Pinpoint the cell where the given text exists, returning its [x, y] midpoint coordinate. 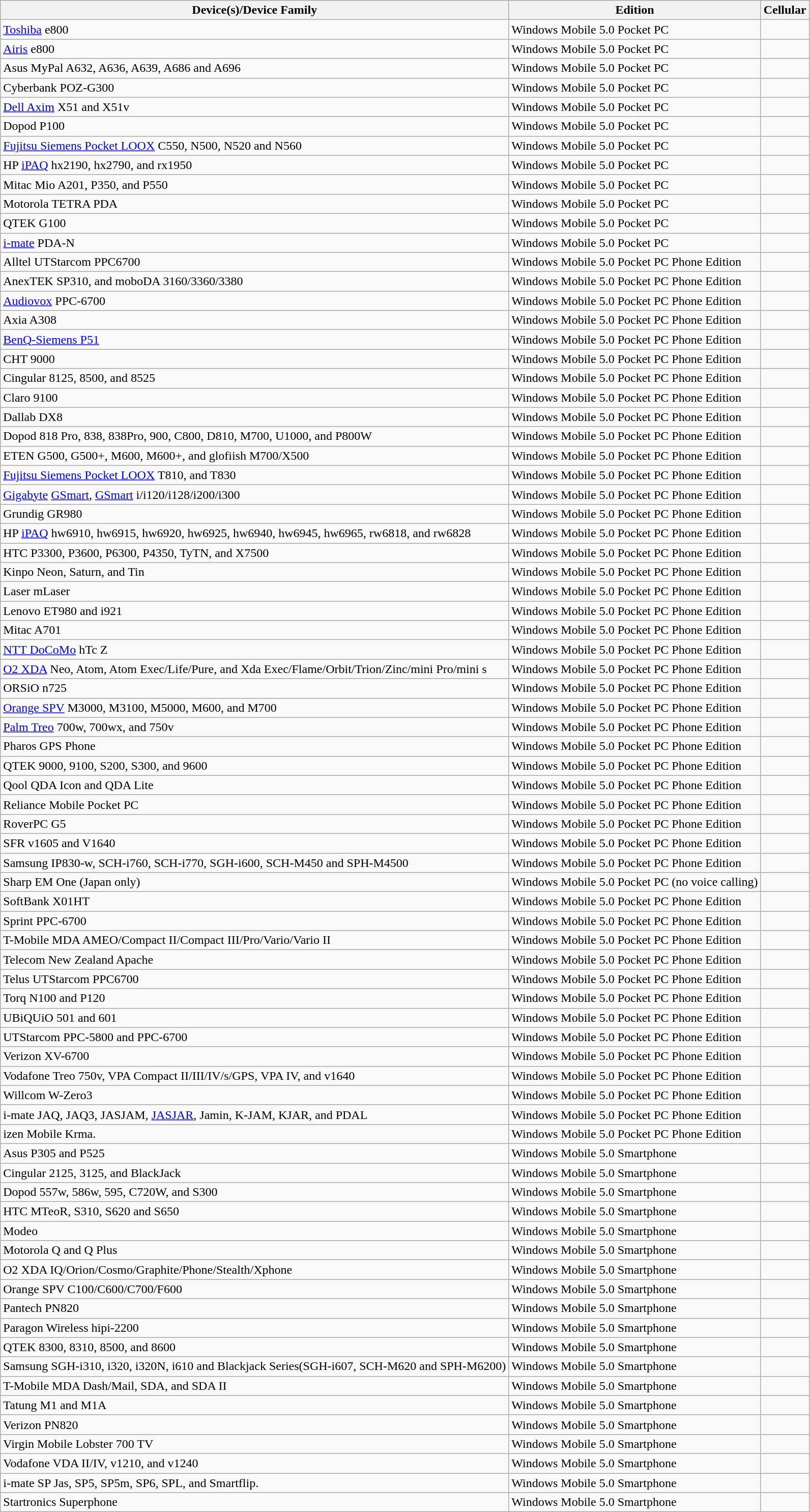
Motorola TETRA PDA [254, 204]
Torq N100 and P120 [254, 998]
Motorola Q and Q Plus [254, 1250]
Cingular 2125, 3125, and BlackJack [254, 1172]
Telecom New Zealand Apache [254, 960]
Dopod 818 Pro, 838, 838Pro, 900, C800, D810, M700, U1000, and P800W [254, 436]
ETEN G500, G500+, M600, M600+, and glofiish M700/X500 [254, 456]
Vodafone Treo 750v, VPA Compact II/III/IV/s/GPS, VPA IV, and v1640 [254, 1076]
Dallab DX8 [254, 417]
Fujitsu Siemens Pocket LOOX T810, and T830 [254, 475]
BenQ-Siemens P51 [254, 340]
Asus P305 and P525 [254, 1153]
Alltel UTStarcom PPC6700 [254, 262]
Startronics Superphone [254, 1502]
Pharos GPS Phone [254, 746]
O2 XDA Neo, Atom, Atom Exec/Life/Pure, and Xda Exec/Flame/Orbit/Trion/Zinc/mini Pro/mini s [254, 669]
Cyberbank POZ-G300 [254, 88]
Audiovox PPC-6700 [254, 301]
i-mate SP Jas, SP5, SP5m, SP6, SPL, and Smartflip. [254, 1483]
Mitac Mio A201, P350, and P550 [254, 184]
Airis e800 [254, 49]
Palm Treo 700w, 700wx, and 750v [254, 727]
Reliance Mobile Pocket PC [254, 804]
Kinpo Neon, Saturn, and Tin [254, 572]
Telus UTStarcom PPC6700 [254, 979]
SoftBank X01HT [254, 902]
Vodafone VDA II/IV, v1210, and v1240 [254, 1463]
QTEK 9000, 9100, S200, S300, and 9600 [254, 766]
Verizon PN820 [254, 1424]
Mitac A701 [254, 630]
Toshiba e800 [254, 30]
Edition [635, 10]
Cellular [785, 10]
Dell Axim X51 and X51v [254, 107]
Virgin Mobile Lobster 700 TV [254, 1444]
T-Mobile MDA Dash/Mail, SDA, and SDA II [254, 1386]
UTStarcom PPC-5800 and PPC-6700 [254, 1037]
Laser mLaser [254, 592]
Asus MyPal A632, A636, A639, A686 and A696 [254, 68]
Fujitsu Siemens Pocket LOOX C550, N500, N520 and N560 [254, 146]
Gigabyte GSmart, GSmart i/i120/i128/i200/i300 [254, 494]
HTC MTeoR, S310, S620 and S650 [254, 1212]
QTEK G100 [254, 223]
Claro 9100 [254, 398]
Dopod P100 [254, 126]
Samsung IP830-w, SCH-i760, SCH-i770, SGH-i600, SCH-M450 and SPH-M4500 [254, 863]
Cingular 8125, 8500, and 8525 [254, 378]
Paragon Wireless hipi-2200 [254, 1328]
HP iPAQ hw6910, hw6915, hw6920, hw6925, hw6940, hw6945, hw6965, rw6818, and rw6828 [254, 533]
NTT DoCoMo hTc Z [254, 650]
Windows Mobile 5.0 Pocket PC (no voice calling) [635, 882]
i-mate JAQ, JAQ3, JASJAM, JASJAR, Jamin, K-JAM, KJAR, and PDAL [254, 1114]
Sharp EM One (Japan only) [254, 882]
UBiQUiO 501 and 601 [254, 1018]
Axia A308 [254, 320]
Lenovo ET980 and i921 [254, 611]
HP iPAQ hx2190, hx2790, and rx1950 [254, 165]
AnexTEK SP310, and moboDA 3160/3360/3380 [254, 282]
SFR v1605 and V1640 [254, 843]
izen Mobile Krma. [254, 1134]
O2 XDA IQ/Orion/Cosmo/Graphite/Phone/Stealth/Xphone [254, 1270]
Samsung SGH-i310, i320, i320N, i610 and Blackjack Series(SGH-i607, SCH-M620 and SPH-M6200) [254, 1366]
HTC P3300, P3600, P6300, P4350, TyTN, and X7500 [254, 552]
Orange SPV M3000, M3100, M5000, M600, and M700 [254, 708]
Device(s)/Device Family [254, 10]
Willcom W-Zero3 [254, 1095]
Grundig GR980 [254, 514]
Modeo [254, 1231]
Tatung M1 and M1A [254, 1405]
Qool QDA Icon and QDA Lite [254, 785]
RoverPC G5 [254, 824]
ORSiO n725 [254, 688]
Orange SPV C100/C600/C700/F600 [254, 1289]
QTEK 8300, 8310, 8500, and 8600 [254, 1347]
Pantech PN820 [254, 1308]
Sprint PPC-6700 [254, 921]
T-Mobile MDA AMEO/Compact II/Compact III/Pro/Vario/Vario II [254, 940]
Dopod 557w, 586w, 595, C720W, and S300 [254, 1192]
i-mate PDA-N [254, 243]
CHT 9000 [254, 359]
Verizon XV-6700 [254, 1056]
